Extract the [X, Y] coordinate from the center of the cell holding the provided text.  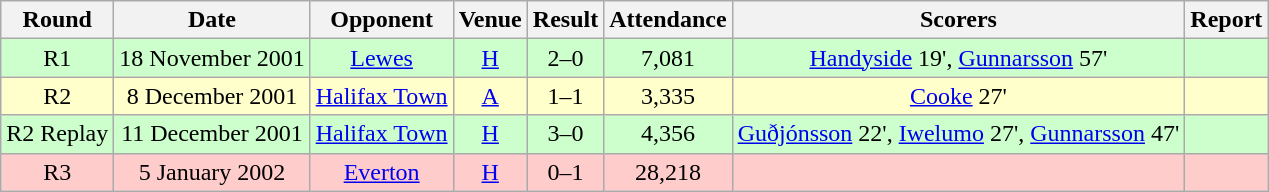
28,218 [668, 172]
0–1 [565, 172]
Attendance [668, 20]
5 January 2002 [212, 172]
R3 [58, 172]
Round [58, 20]
Guðjónsson 22', Iwelumo 27', Gunnarsson 47' [958, 134]
3,335 [668, 96]
4,356 [668, 134]
18 November 2001 [212, 58]
Report [1226, 20]
Result [565, 20]
Opponent [382, 20]
R2 Replay [58, 134]
Handyside 19', Gunnarsson 57' [958, 58]
Everton [382, 172]
R1 [58, 58]
Scorers [958, 20]
1–1 [565, 96]
Date [212, 20]
R2 [58, 96]
3–0 [565, 134]
A [490, 96]
2–0 [565, 58]
8 December 2001 [212, 96]
Venue [490, 20]
11 December 2001 [212, 134]
Cooke 27' [958, 96]
7,081 [668, 58]
Lewes [382, 58]
